Determine the (x, y) coordinate at the center of the cell enclosing the given text.  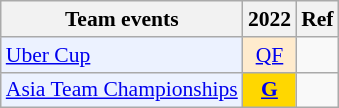
Uber Cup (122, 55)
2022 (270, 19)
Team events (122, 19)
Asia Team Championships (122, 90)
G (270, 90)
Ref (317, 19)
QF (270, 55)
